Provide the (X, Y) coordinate of the cell's center where the given text is located.  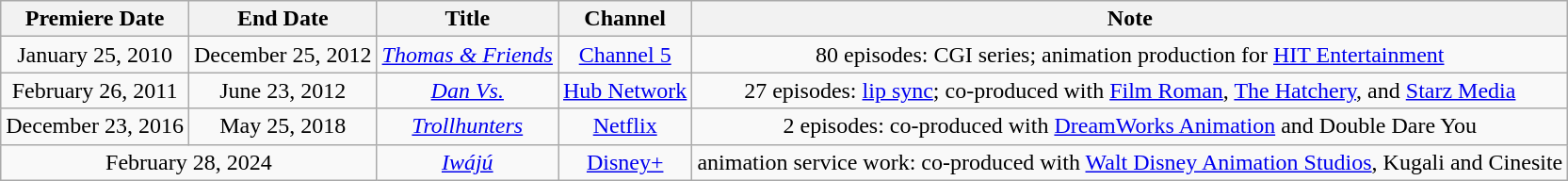
Note (1130, 19)
Channel (624, 19)
animation service work: co-produced with Walt Disney Animation Studios, Kugali and Cinesite (1130, 162)
December 23, 2016 (95, 126)
January 25, 2010 (95, 55)
May 25, 2018 (283, 126)
Disney+ (624, 162)
December 25, 2012 (283, 55)
June 23, 2012 (283, 90)
27 episodes: lip sync; co-produced with Film Roman, The Hatchery, and Starz Media (1130, 90)
Thomas & Friends (467, 55)
End Date (283, 19)
February 28, 2024 (188, 162)
80 episodes: CGI series; animation production for HIT Entertainment (1130, 55)
Premiere Date (95, 19)
Dan Vs. (467, 90)
February 26, 2011 (95, 90)
Hub Network (624, 90)
Netflix (624, 126)
Title (467, 19)
2 episodes: co-produced with DreamWorks Animation and Double Dare You (1130, 126)
Iwájú (467, 162)
Channel 5 (624, 55)
Trollhunters (467, 126)
